From the cell containing the given text, extract its center point as [x, y] coordinate. 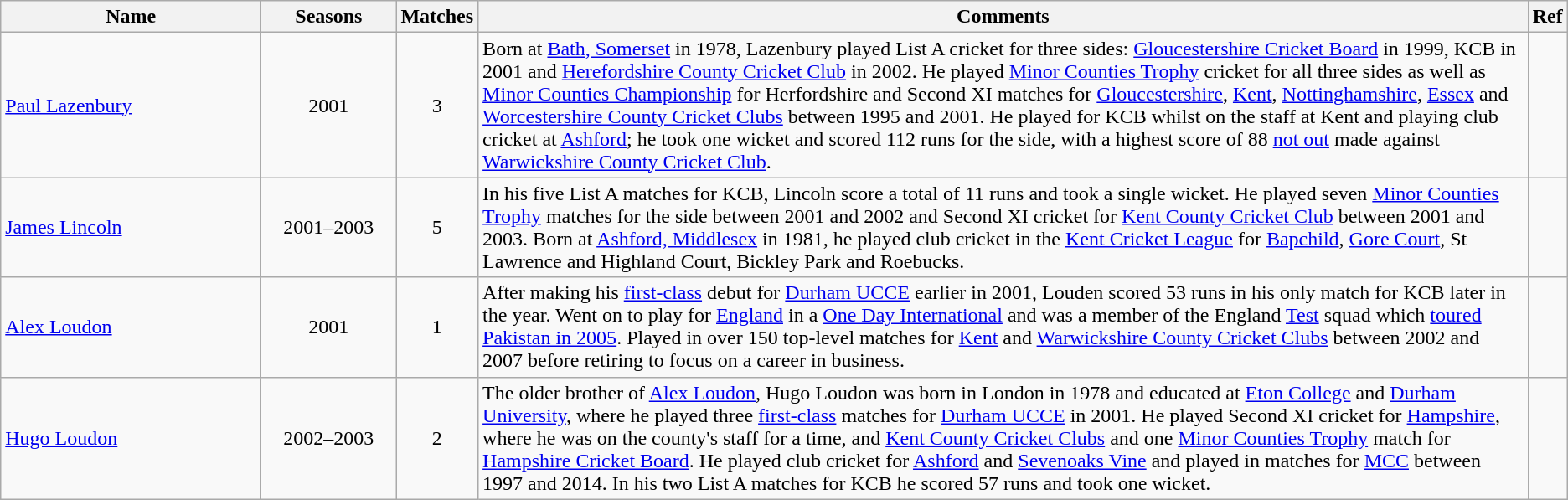
Paul Lazenbury [131, 106]
2002–2003 [328, 438]
2 [437, 438]
Alex Loudon [131, 327]
Comments [1003, 17]
Name [131, 17]
1 [437, 327]
Seasons [328, 17]
2001–2003 [328, 228]
Ref [1548, 17]
Matches [437, 17]
5 [437, 228]
Hugo Loudon [131, 438]
3 [437, 106]
James Lincoln [131, 228]
